Locate the cell with the specified text and output its (x, y) center coordinate. 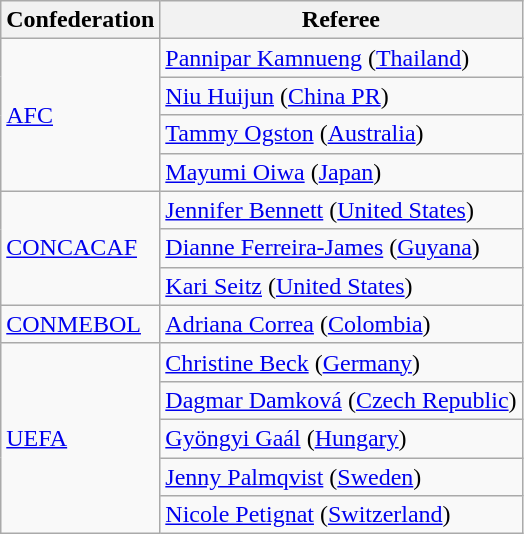
Gyöngyi Gaál (Hungary) (341, 438)
Tammy Ogston (Australia) (341, 134)
Pannipar Kamnueng (Thailand) (341, 58)
Referee (341, 20)
Jennifer Bennett (United States) (341, 210)
Adriana Correa (Colombia) (341, 324)
Confederation (80, 20)
Kari Seitz (United States) (341, 286)
AFC (80, 115)
UEFA (80, 438)
Dianne Ferreira-James (Guyana) (341, 248)
Niu Huijun (China PR) (341, 96)
CONCACAF (80, 248)
Jenny Palmqvist (Sweden) (341, 477)
Dagmar Damková (Czech Republic) (341, 400)
CONMEBOL (80, 324)
Mayumi Oiwa (Japan) (341, 172)
Nicole Petignat (Switzerland) (341, 515)
Christine Beck (Germany) (341, 362)
